Determine the (X, Y) coordinate at the center of the cell enclosing the given text.  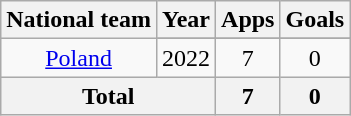
Goals (315, 20)
2022 (186, 58)
Year (186, 20)
Poland (79, 58)
National team (79, 20)
Total (108, 96)
Apps (248, 20)
